Return [X, Y] of the center of cell containing provided text 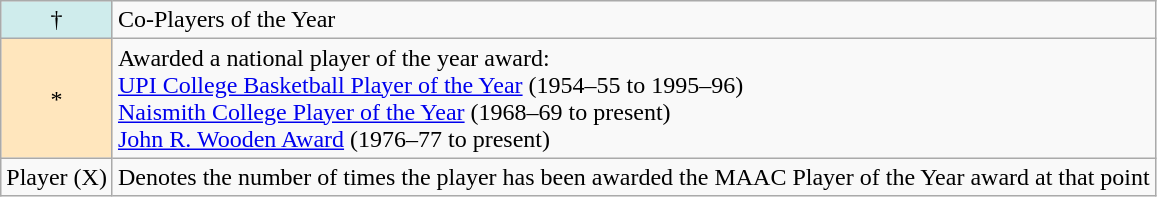
Denotes the number of times the player has been awarded the MAAC Player of the Year award at that point [634, 177]
* [57, 98]
Co-Players of the Year [634, 20]
Player (X) [57, 177]
† [57, 20]
